Return the [X, Y] coordinate for the center point of the cell that contains the specified text.  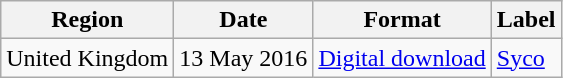
Digital download [402, 58]
Date [244, 20]
United Kingdom [88, 58]
Format [402, 20]
Label [526, 20]
Syco [526, 58]
13 May 2016 [244, 58]
Region [88, 20]
